Identify which cell holds the provided text, then report its [X, Y] central coordinate. 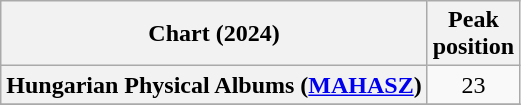
Chart (2024) [214, 34]
Hungarian Physical Albums (MAHASZ) [214, 85]
Peakposition [473, 34]
23 [473, 85]
